Detect which cell encompasses the target text, then output its [X, Y] center coordinate. 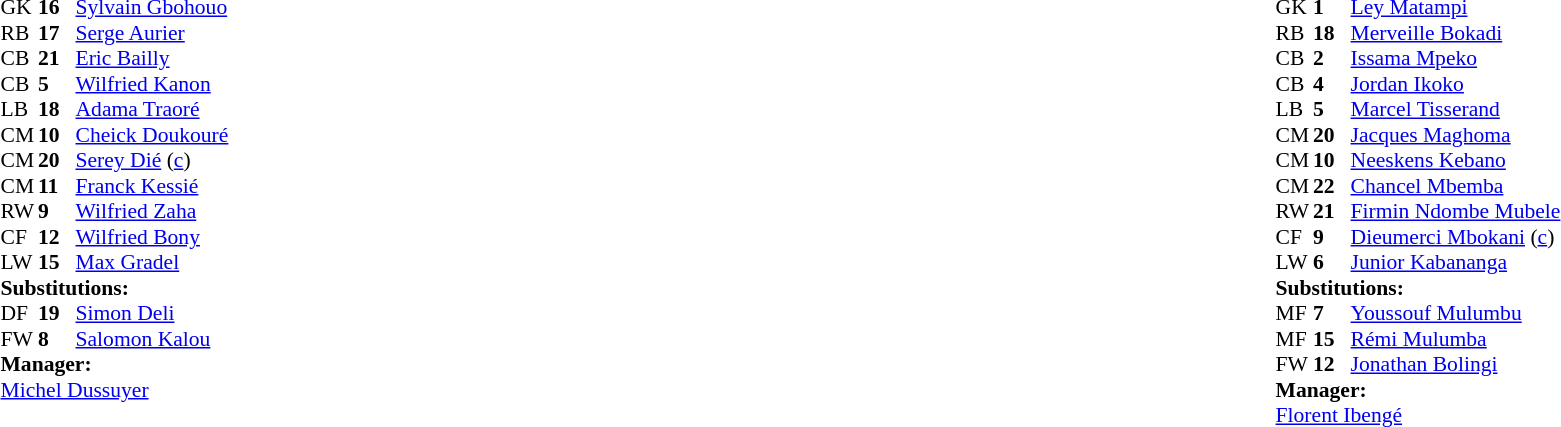
Firmin Ndombe Mubele [1456, 211]
Eric Bailly [152, 59]
Jacques Maghoma [1456, 135]
Merveille Bokadi [1456, 33]
Neeskens Kebano [1456, 161]
2 [1332, 59]
Michel Dussuyer [114, 390]
Wilfried Zaha [152, 211]
7 [1332, 313]
Chancel Mbemba [1456, 186]
Serey Dié (c) [152, 161]
Marcel Tisserand [1456, 109]
Max Gradel [152, 263]
Issama Mpeko [1456, 59]
Wilfried Kanon [152, 84]
19 [57, 313]
Youssouf Mulumbu [1456, 313]
Cheick Doukouré [152, 135]
8 [57, 339]
Adama Traoré [152, 109]
Serge Aurier [152, 33]
Salomon Kalou [152, 339]
DF [19, 313]
22 [1332, 186]
Junior Kabananga [1456, 263]
Rémi Mulumba [1456, 339]
Simon Deli [152, 313]
Dieumerci Mbokani (c) [1456, 237]
6 [1332, 263]
4 [1332, 84]
Jonathan Bolingi [1456, 365]
11 [57, 186]
17 [57, 33]
Franck Kessié [152, 186]
Jordan Ikoko [1456, 84]
Wilfried Bony [152, 237]
